Locate the cell with the specified text and output its [X, Y] center coordinate. 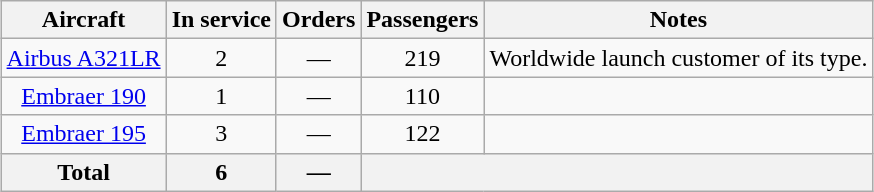
122 [422, 134]
6 [221, 172]
2 [221, 58]
Orders [318, 20]
Aircraft [84, 20]
3 [221, 134]
Embraer 190 [84, 96]
Total [84, 172]
Embraer 195 [84, 134]
Worldwide launch customer of its type. [678, 58]
110 [422, 96]
1 [221, 96]
In service [221, 20]
Notes [678, 20]
219 [422, 58]
Airbus A321LR [84, 58]
Passengers [422, 20]
